Output the (x, y) coordinate of the center of the cell containing the given text.  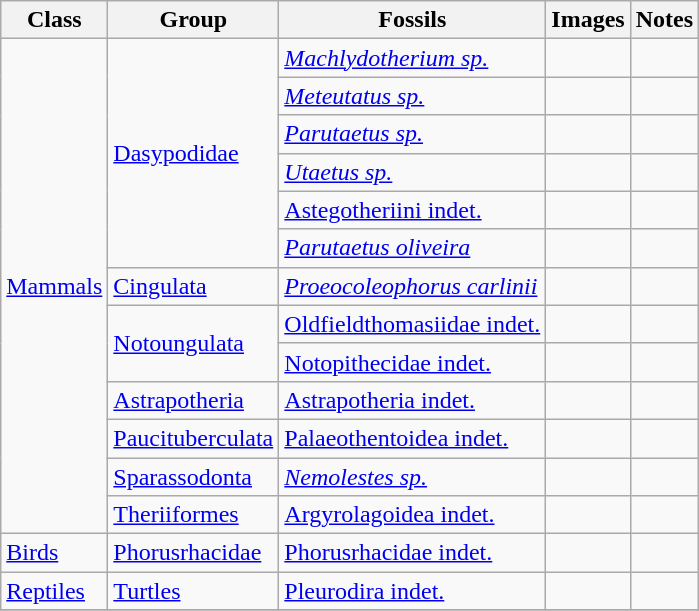
Argyrolagoidea indet. (412, 515)
Class (54, 20)
Turtles (194, 591)
Astrapotheria (194, 400)
Proeocoleophorus carlinii (412, 286)
Images (588, 20)
Notoungulata (194, 343)
Group (194, 20)
Oldfieldthomasiidae indet. (412, 324)
Theriiformes (194, 515)
Utaetus sp. (412, 172)
Reptiles (54, 591)
Palaeothentoidea indet. (412, 438)
Paucituberculata (194, 438)
Fossils (412, 20)
Notes (664, 20)
Machlydotherium sp. (412, 58)
Nemolestes sp. (412, 477)
Notopithecidae indet. (412, 362)
Mammals (54, 286)
Dasypodidae (194, 153)
Astegotheriini indet. (412, 210)
Meteutatus sp. (412, 96)
Phorusrhacidae (194, 553)
Cingulata (194, 286)
Birds (54, 553)
Astrapotheria indet. (412, 400)
Sparassodonta (194, 477)
Parutaetus sp. (412, 134)
Parutaetus oliveira (412, 248)
Pleurodira indet. (412, 591)
Phorusrhacidae indet. (412, 553)
